Output the (x, y) coordinate of the center of the cell containing the given text.  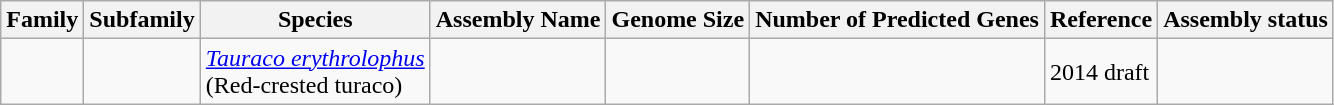
2014 draft (1100, 72)
Assembly Name (518, 20)
Genome Size (678, 20)
Number of Predicted Genes (898, 20)
Subfamily (142, 20)
Family (42, 20)
Reference (1100, 20)
Species (315, 20)
Assembly status (1246, 20)
Tauraco erythrolophus(Red-crested turaco) (315, 72)
